Capture the cell that displays the provided text and extract its (X, Y) central coordinate. 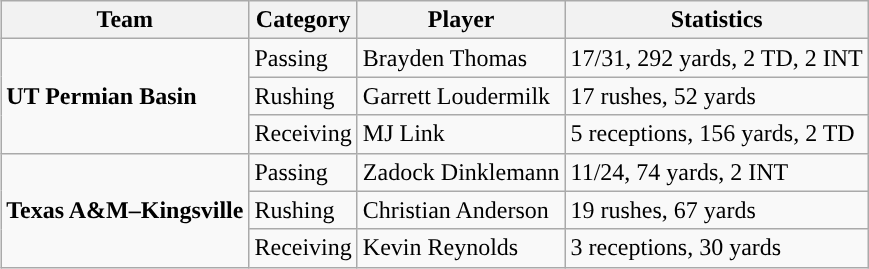
Christian Anderson (461, 210)
Team (125, 20)
MJ Link (461, 134)
11/24, 74 yards, 2 INT (716, 172)
Brayden Thomas (461, 58)
Garrett Loudermilk (461, 96)
Statistics (716, 20)
Kevin Reynolds (461, 248)
UT Permian Basin (125, 96)
17/31, 292 yards, 2 TD, 2 INT (716, 58)
Player (461, 20)
3 receptions, 30 yards (716, 248)
Category (303, 20)
19 rushes, 67 yards (716, 210)
Zadock Dinklemann (461, 172)
5 receptions, 156 yards, 2 TD (716, 134)
Texas A&M–Kingsville (125, 210)
17 rushes, 52 yards (716, 96)
